Determine the (x, y) coordinate at the center of the cell enclosing the given text.  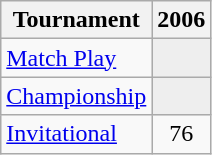
Tournament (76, 20)
Championship (76, 96)
76 (182, 134)
Invitational (76, 134)
2006 (182, 20)
Match Play (76, 58)
